Identify which cell holds the provided text, then report its (x, y) central coordinate. 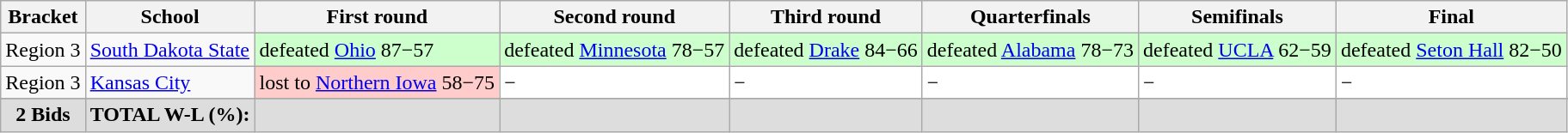
defeated Drake 84−66 (826, 50)
defeated Seton Hall 82−50 (1451, 50)
defeated Ohio 87−57 (377, 50)
Final (1451, 17)
lost to Northern Iowa 58−75 (377, 82)
Semifinals (1238, 17)
defeated Minnesota 78−57 (614, 50)
defeated UCLA 62−59 (1238, 50)
Kansas City (170, 82)
South Dakota State (170, 50)
defeated Alabama 78−73 (1030, 50)
2 Bids (43, 115)
Quarterfinals (1030, 17)
Third round (826, 17)
First round (377, 17)
Second round (614, 17)
Bracket (43, 17)
School (170, 17)
TOTAL W-L (%): (170, 115)
